Capture the cell that displays the provided text and extract its [X, Y] central coordinate. 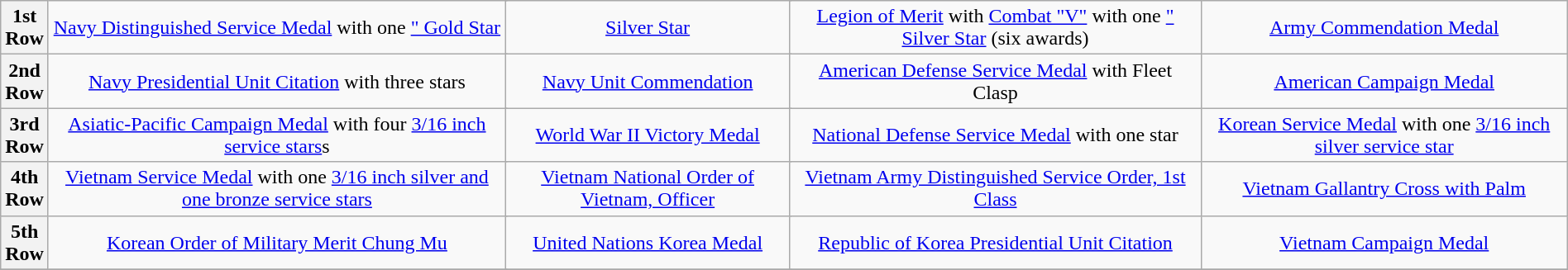
Navy Distinguished Service Medal with one " Gold Star [276, 28]
Army Commendation Medal [1384, 28]
Republic of Korea Presidential Unit Citation [996, 243]
National Defense Service Medal with one star [996, 135]
Korean Order of Military Merit Chung Mu [276, 243]
5th Row [25, 243]
American Defense Service Medal with Fleet Clasp [996, 81]
Vietnam Army Distinguished Service Order, 1st Class [996, 188]
2nd Row [25, 81]
Silver Star [648, 28]
World War II Victory Medal [648, 135]
Navy Presidential Unit Citation with three stars [276, 81]
Asiatic-Pacific Campaign Medal with four 3/16 inch service starss [276, 135]
Vietnam Gallantry Cross with Palm [1384, 188]
United Nations Korea Medal [648, 243]
Vietnam National Order of Vietnam, Officer [648, 188]
1st Row [25, 28]
Vietnam Service Medal with one 3/16 inch silver and one bronze service stars [276, 188]
3rd Row [25, 135]
American Campaign Medal [1384, 81]
4th Row [25, 188]
Navy Unit Commendation [648, 81]
Legion of Merit with Combat "V" with one " Silver Star (six awards) [996, 28]
Korean Service Medal with one 3/16 inch silver service star [1384, 135]
Vietnam Campaign Medal [1384, 243]
